Scan for the cell matching the given text and deliver its [X, Y] coordinate at center. 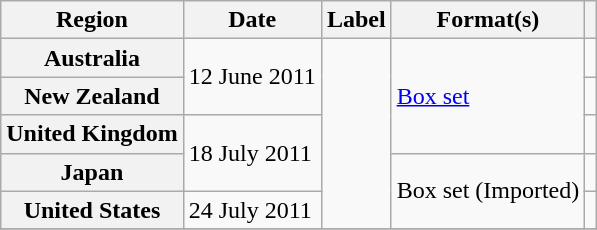
Region [92, 20]
18 July 2011 [252, 153]
Box set [488, 96]
Australia [92, 58]
New Zealand [92, 96]
United States [92, 210]
Format(s) [488, 20]
Box set (Imported) [488, 191]
Date [252, 20]
24 July 2011 [252, 210]
12 June 2011 [252, 77]
Japan [92, 172]
Label [356, 20]
United Kingdom [92, 134]
